Identify which cell holds the provided text, then report its [X, Y] central coordinate. 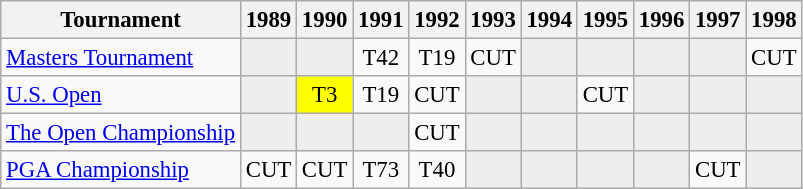
Masters Tournament [121, 58]
T40 [437, 170]
Tournament [121, 20]
1996 [661, 20]
1995 [605, 20]
PGA Championship [121, 170]
U.S. Open [121, 95]
The Open Championship [121, 133]
1990 [325, 20]
T3 [325, 95]
T73 [381, 170]
1997 [718, 20]
T42 [381, 58]
1994 [549, 20]
1989 [268, 20]
1998 [774, 20]
1991 [381, 20]
1993 [493, 20]
1992 [437, 20]
